For the text-containing cell, return its midpoint in (X, Y) coordinate format. 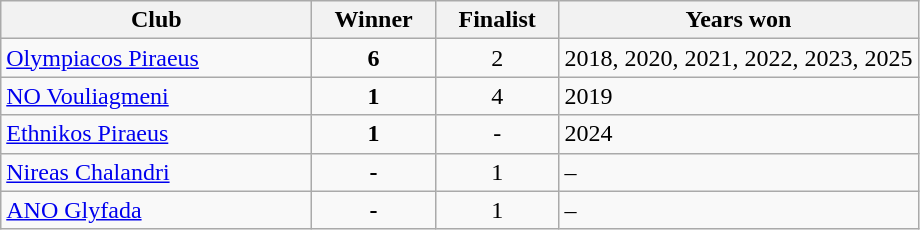
Nireas Chalandri (156, 172)
Club (156, 20)
Winner (374, 20)
4 (497, 96)
Finalist (497, 20)
Ethnikos Piraeus (156, 134)
Years won (738, 20)
Olympiacos Piraeus (156, 58)
2019 (738, 96)
NO Vouliagmeni (156, 96)
ANO Glyfada (156, 210)
2018, 2020, 2021, 2022, 2023, 2025 (738, 58)
6 (374, 58)
2 (497, 58)
2024 (738, 134)
